Locate the cell with the specified text and output its [X, Y] center coordinate. 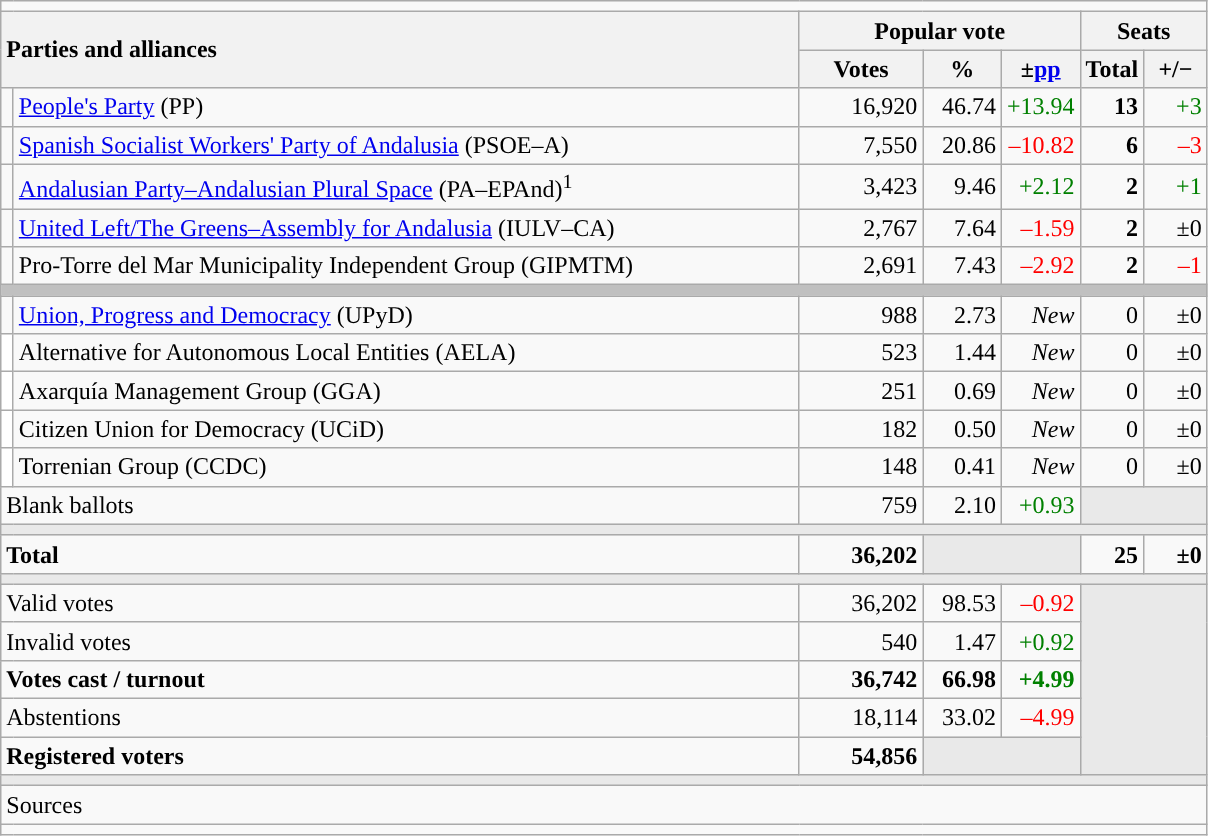
–10.82 [1040, 145]
Popular vote [940, 31]
13 [1112, 107]
Torrenian Group (CCDC) [406, 467]
+2.12 [1040, 186]
+4.99 [1040, 679]
Spanish Socialist Workers' Party of Andalusia (PSOE–A) [406, 145]
Abstentions [400, 718]
Citizen Union for Democracy (UCiD) [406, 429]
6 [1112, 145]
16,920 [861, 107]
36,742 [861, 679]
25 [1112, 554]
+1 [1176, 186]
United Left/The Greens–Assembly for Andalusia (IULV–CA) [406, 228]
66.98 [962, 679]
251 [861, 391]
–1 [1176, 266]
54,856 [861, 756]
Pro-Torre del Mar Municipality Independent Group (GIPMTM) [406, 266]
2,691 [861, 266]
523 [861, 353]
9.46 [962, 186]
Andalusian Party–Andalusian Plural Space (PA–EPAnd)1 [406, 186]
People's Party (PP) [406, 107]
Axarquía Management Group (GGA) [406, 391]
±pp [1040, 69]
7.64 [962, 228]
Parties and alliances [400, 50]
Votes cast / turnout [400, 679]
Alternative for Autonomous Local Entities (AELA) [406, 353]
–2.92 [1040, 266]
33.02 [962, 718]
Valid votes [400, 603]
988 [861, 315]
18,114 [861, 718]
1.44 [962, 353]
7,550 [861, 145]
+0.93 [1040, 505]
Sources [604, 805]
1.47 [962, 641]
2,767 [861, 228]
540 [861, 641]
+0.92 [1040, 641]
0.69 [962, 391]
2.73 [962, 315]
–3 [1176, 145]
Union, Progress and Democracy (UPyD) [406, 315]
–0.92 [1040, 603]
+13.94 [1040, 107]
98.53 [962, 603]
+/− [1176, 69]
0.41 [962, 467]
Seats [1144, 31]
182 [861, 429]
Votes [861, 69]
0.50 [962, 429]
7.43 [962, 266]
Blank ballots [400, 505]
148 [861, 467]
–1.59 [1040, 228]
3,423 [861, 186]
% [962, 69]
Registered voters [400, 756]
Invalid votes [400, 641]
–4.99 [1040, 718]
759 [861, 505]
+3 [1176, 107]
2.10 [962, 505]
20.86 [962, 145]
46.74 [962, 107]
